From the cell containing the given text, extract its center point as (X, Y) coordinate. 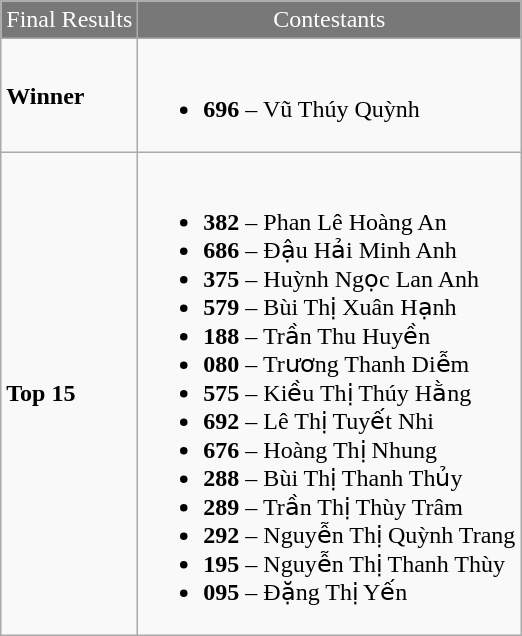
Winner (70, 96)
Top 15 (70, 394)
Contestants (330, 20)
Final Results (70, 20)
696 – Vũ Thúy Quỳnh (330, 96)
